Detect which cell encompasses the target text, then output its (X, Y) center coordinate. 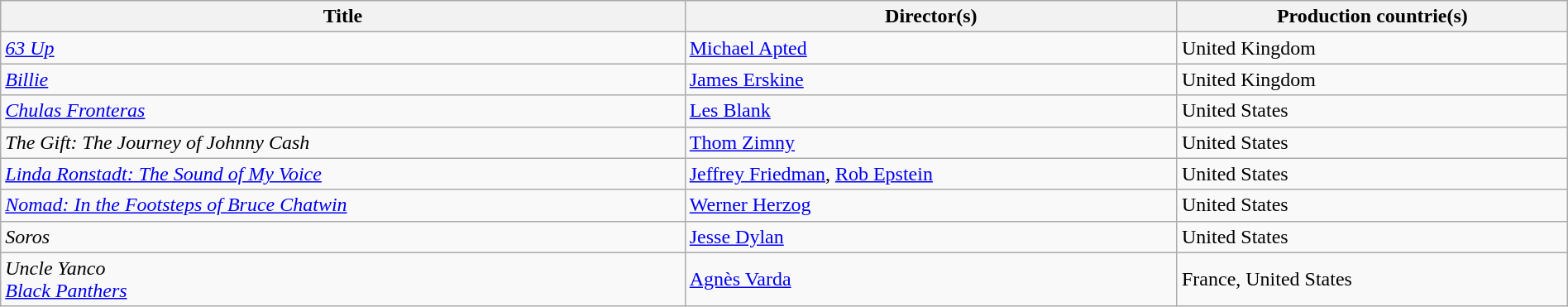
Production countrie(s) (1372, 17)
Director(s) (931, 17)
Soros (342, 237)
The Gift: The Journey of Johnny Cash (342, 142)
Title (342, 17)
Michael Apted (931, 48)
James Erskine (931, 79)
Thom Zimny (931, 142)
Werner Herzog (931, 205)
Chulas Fronteras (342, 111)
Billie (342, 79)
France, United States (1372, 280)
Agnès Varda (931, 280)
Uncle YancoBlack Panthers (342, 280)
Linda Ronstadt: The Sound of My Voice (342, 174)
63 Up (342, 48)
Jesse Dylan (931, 237)
Jeffrey Friedman, Rob Epstein (931, 174)
Les Blank (931, 111)
Nomad: In the Footsteps of Bruce Chatwin (342, 205)
